Search for the cell housing the specified text and yield its [x, y] center coordinate. 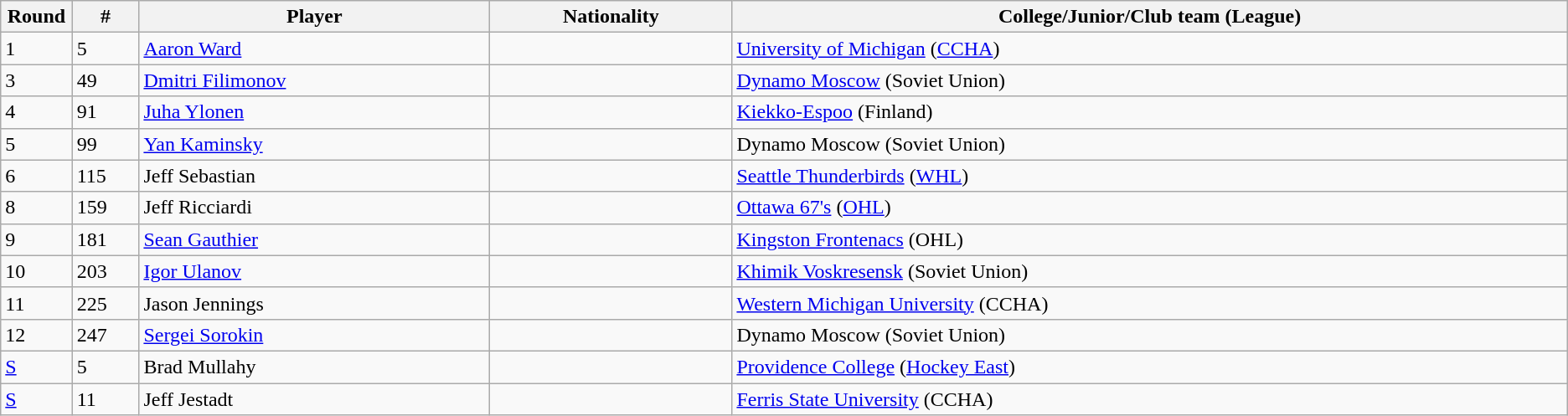
Providence College (Hockey East) [1149, 367]
Jason Jennings [315, 303]
Ottawa 67's (OHL) [1149, 208]
49 [106, 80]
Brad Mullahy [315, 367]
115 [106, 176]
6 [37, 176]
247 [106, 335]
College/Junior/Club team (League) [1149, 17]
12 [37, 335]
Aaron Ward [315, 49]
Dmitri Filimonov [315, 80]
Juha Ylonen [315, 112]
91 [106, 112]
3 [37, 80]
Seattle Thunderbirds (WHL) [1149, 176]
Western Michigan University (CCHA) [1149, 303]
Sean Gauthier [315, 239]
8 [37, 208]
203 [106, 271]
# [106, 17]
Jeff Ricciardi [315, 208]
Sergei Sorokin [315, 335]
99 [106, 144]
Khimik Voskresensk (Soviet Union) [1149, 271]
Nationality [611, 17]
Yan Kaminsky [315, 144]
1 [37, 49]
Jeff Sebastian [315, 176]
225 [106, 303]
181 [106, 239]
Kingston Frontenacs (OHL) [1149, 239]
Kiekko-Espoo (Finland) [1149, 112]
Ferris State University (CCHA) [1149, 399]
Player [315, 17]
159 [106, 208]
University of Michigan (CCHA) [1149, 49]
Round [37, 17]
4 [37, 112]
10 [37, 271]
Igor Ulanov [315, 271]
Jeff Jestadt [315, 399]
9 [37, 239]
